Return the [X, Y] coordinate for the center point of the cell that contains the specified text.  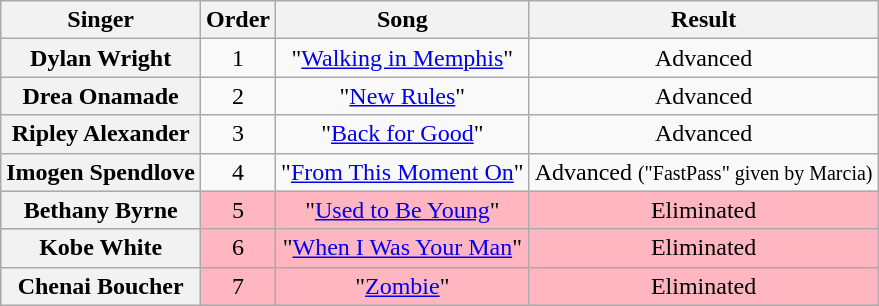
Result [704, 20]
Song [403, 20]
Ripley Alexander [101, 134]
Dylan Wright [101, 58]
7 [238, 286]
Bethany Byrne [101, 210]
"Used to Be Young" [403, 210]
Chenai Boucher [101, 286]
"Zombie" [403, 286]
2 [238, 96]
3 [238, 134]
Order [238, 20]
"Walking in Memphis" [403, 58]
Advanced ("FastPass" given by Marcia) [704, 172]
"Back for Good" [403, 134]
6 [238, 248]
Drea Onamade [101, 96]
1 [238, 58]
Imogen Spendlove [101, 172]
5 [238, 210]
"From This Moment On" [403, 172]
"New Rules" [403, 96]
Kobe White [101, 248]
"When I Was Your Man" [403, 248]
Singer [101, 20]
4 [238, 172]
